Find where the given text appears and provide that cell's center as (x, y) coordinate. 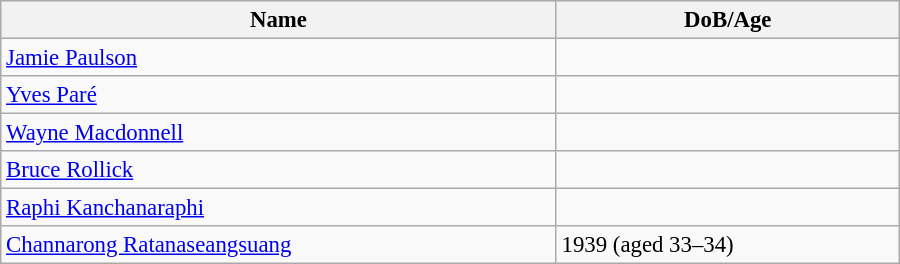
Bruce Rollick (279, 170)
DoB/Age (728, 20)
Name (279, 20)
Jamie Paulson (279, 58)
Wayne Macdonnell (279, 133)
1939 (aged 33–34) (728, 245)
Raphi Kanchanaraphi (279, 208)
Channarong Ratanaseangsuang (279, 245)
Yves Paré (279, 95)
